From the cell containing the given text, extract its center point as [x, y] coordinate. 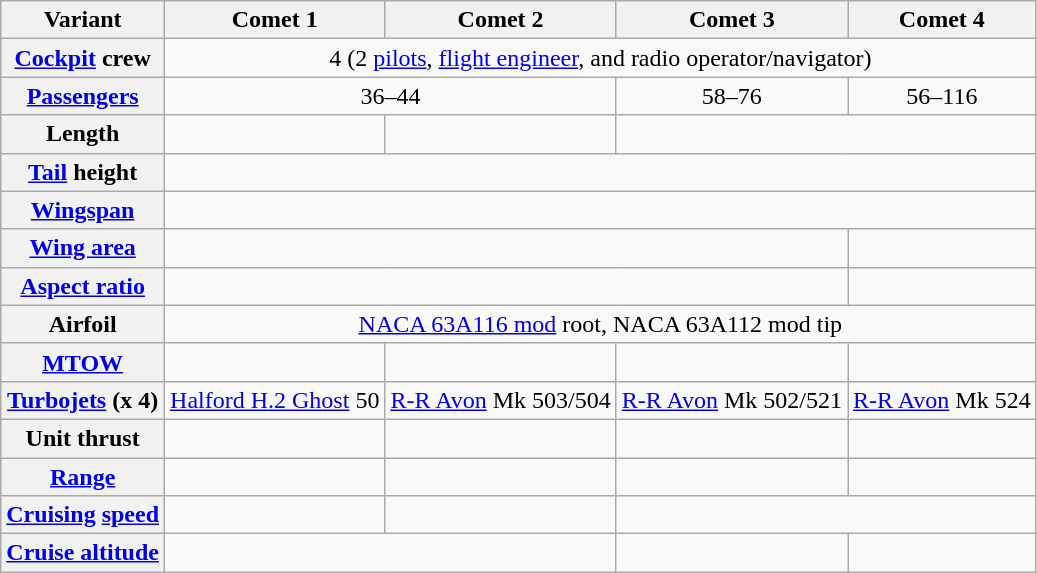
58–76 [732, 96]
Wingspan [83, 210]
56–116 [942, 96]
Wing area [83, 248]
Cruise altitude [83, 553]
Unit thrust [83, 438]
Cockpit crew [83, 58]
R-R Avon Mk 524 [942, 400]
Length [83, 134]
4 (2 pilots, flight engineer, and radio operator/navigator) [601, 58]
Tail height [83, 172]
Comet 2 [500, 20]
R-R Avon Mk 503/504 [500, 400]
Range [83, 477]
Cruising speed [83, 515]
Turbojets (x 4) [83, 400]
Comet 4 [942, 20]
36–44 [391, 96]
Comet 3 [732, 20]
Variant [83, 20]
R-R Avon Mk 502/521 [732, 400]
Halford H.2 Ghost 50 [275, 400]
Airfoil [83, 324]
Passengers [83, 96]
Aspect ratio [83, 286]
Comet 1 [275, 20]
NACA 63A116 mod root, NACA 63A112 mod tip [601, 324]
MTOW [83, 362]
